Output the (X, Y) coordinate of the center of the cell containing the given text.  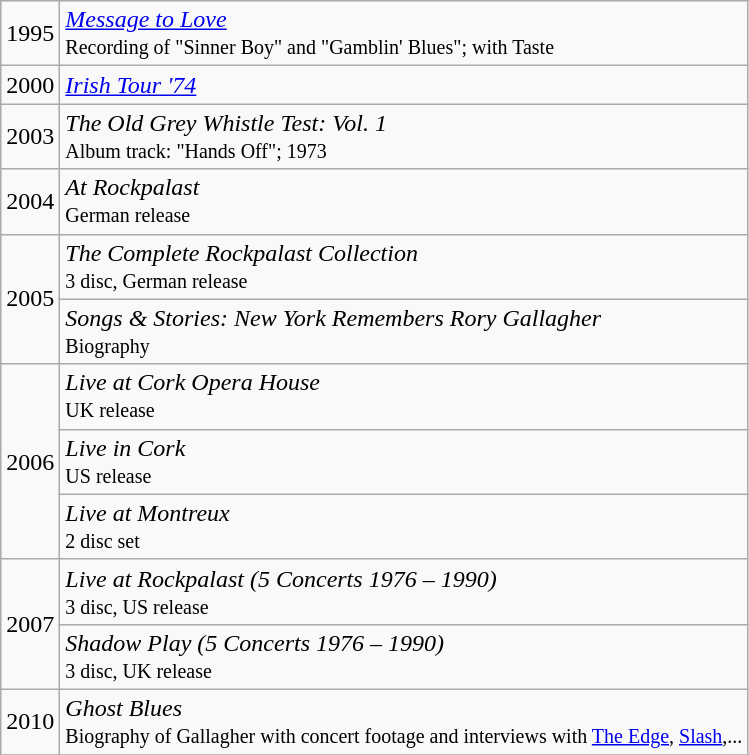
2007 (30, 624)
2005 (30, 299)
Irish Tour '74 (404, 85)
At Rockpalast German release (404, 202)
Live at Rockpalast (5 Concerts 1976 – 1990) 3 disc, US release (404, 592)
Live in Cork US release (404, 462)
The Old Grey Whistle Test: Vol. 1 Album track: "Hands Off"; 1973 (404, 136)
1995 (30, 34)
2003 (30, 136)
Live at Montreux 2 disc set (404, 526)
2000 (30, 85)
Ghost Blues Biography of Gallagher with concert footage and interviews with The Edge, Slash,... (404, 722)
2006 (30, 462)
2010 (30, 722)
Message to Love Recording of "Sinner Boy" and "Gamblin' Blues"; with Taste (404, 34)
2004 (30, 202)
The Complete Rockpalast Collection 3 disc, German release (404, 266)
Shadow Play (5 Concerts 1976 – 1990) 3 disc, UK release (404, 656)
Live at Cork Opera House UK release (404, 396)
Songs & Stories: New York Remembers Rory Gallagher Biography (404, 332)
